Search for the cell housing the specified text and yield its [x, y] center coordinate. 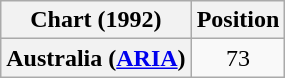
Position [238, 20]
Australia (ARIA) [96, 58]
Chart (1992) [96, 20]
73 [238, 58]
